Scan for the cell matching the given text and deliver its [x, y] coordinate at center. 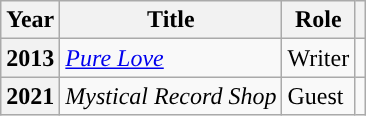
Pure Love [171, 58]
Year [30, 20]
Guest [318, 96]
Role [318, 20]
Writer [318, 58]
Mystical Record Shop [171, 96]
Title [171, 20]
2021 [30, 96]
2013 [30, 58]
